Extract the (X, Y) coordinate from the center of the cell holding the provided text.  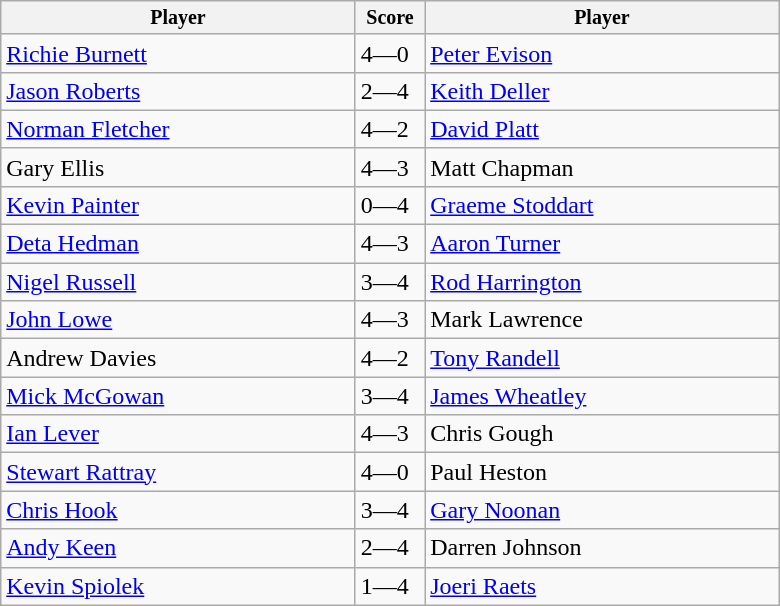
Kevin Painter (178, 205)
0—4 (390, 205)
David Platt (602, 129)
Kevin Spiolek (178, 586)
Nigel Russell (178, 282)
Mick McGowan (178, 396)
Norman Fletcher (178, 129)
Chris Gough (602, 434)
Joeri Raets (602, 586)
Deta Hedman (178, 244)
Ian Lever (178, 434)
Peter Evison (602, 53)
Richie Burnett (178, 53)
James Wheatley (602, 396)
John Lowe (178, 320)
Stewart Rattray (178, 472)
Gary Noonan (602, 510)
Darren Johnson (602, 548)
Andrew Davies (178, 358)
Chris Hook (178, 510)
Keith Deller (602, 91)
Mark Lawrence (602, 320)
Score (390, 18)
Tony Randell (602, 358)
Aaron Turner (602, 244)
Gary Ellis (178, 167)
Paul Heston (602, 472)
Rod Harrington (602, 282)
Graeme Stoddart (602, 205)
1—4 (390, 586)
Matt Chapman (602, 167)
Andy Keen (178, 548)
Jason Roberts (178, 91)
